Extract the (X, Y) coordinate from the center of the cell holding the provided text.  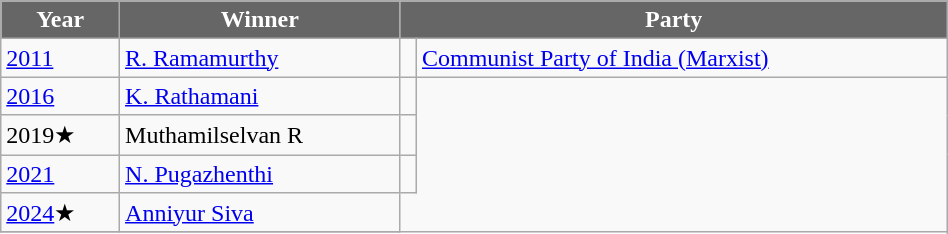
2016 (60, 96)
2021 (60, 173)
Party (674, 20)
Communist Party of India (Marxist) (682, 58)
2019★ (60, 135)
2024★ (60, 213)
Winner (260, 20)
N. Pugazhenthi (260, 173)
Anniyur Siva (260, 213)
R. Ramamurthy (260, 58)
Muthamilselvan R (260, 135)
K. Rathamani (260, 96)
Year (60, 20)
2011 (60, 58)
